Output the [x, y] coordinate of the center of the cell containing the given text.  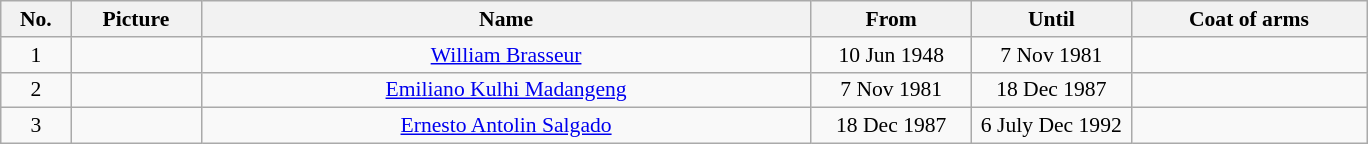
From [891, 19]
1 [36, 55]
3 [36, 126]
2 [36, 90]
William Brasseur [506, 55]
Picture [136, 19]
Emiliano Kulhi Madangeng [506, 90]
6 July Dec 1992 [1051, 126]
10 Jun 1948 [891, 55]
Name [506, 19]
Ernesto Antolin Salgado [506, 126]
Until [1051, 19]
No. [36, 19]
Coat of arms [1248, 19]
